Determine the (X, Y) coordinate at the center of the cell enclosing the given text.  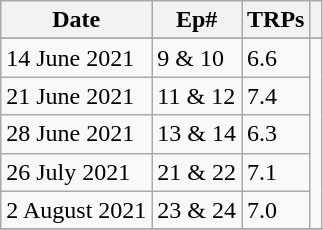
Date (76, 20)
9 & 10 (197, 58)
23 & 24 (197, 210)
14 June 2021 (76, 58)
13 & 14 (197, 134)
6.3 (276, 134)
21 & 22 (197, 172)
26 July 2021 (76, 172)
Ep# (197, 20)
11 & 12 (197, 96)
7.4 (276, 96)
7.0 (276, 210)
28 June 2021 (76, 134)
7.1 (276, 172)
21 June 2021 (76, 96)
TRPs (276, 20)
6.6 (276, 58)
2 August 2021 (76, 210)
